Return [X, Y] of the center of cell containing provided text 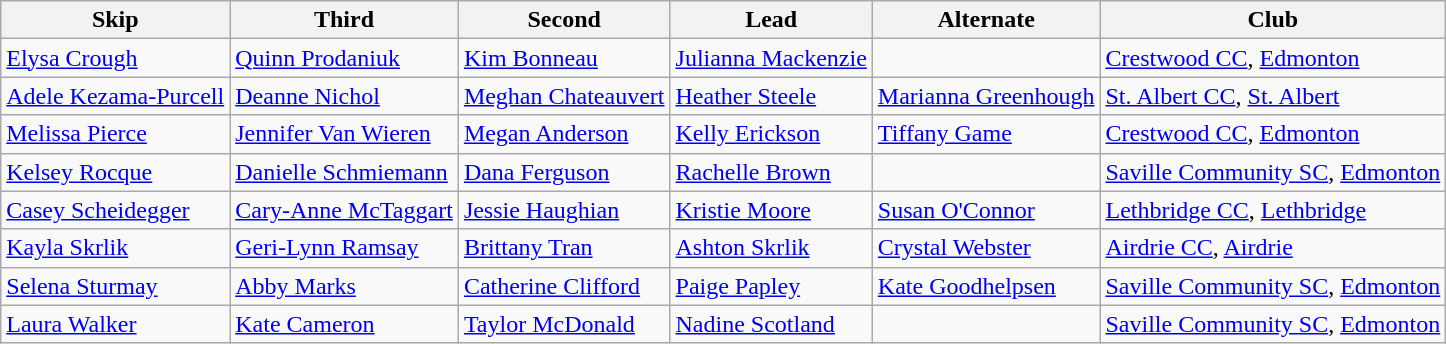
Third [344, 20]
Kelly Erickson [771, 134]
Club [1273, 20]
Ashton Skrlik [771, 248]
Melissa Pierce [116, 134]
Kim Bonneau [564, 58]
Heather Steele [771, 96]
Susan O'Connor [986, 210]
Taylor McDonald [564, 324]
Tiffany Game [986, 134]
Brittany Tran [564, 248]
Kristie Moore [771, 210]
Kayla Skrlik [116, 248]
Laura Walker [116, 324]
Danielle Schmiemann [344, 172]
St. Albert CC, St. Albert [1273, 96]
Dana Ferguson [564, 172]
Skip [116, 20]
Abby Marks [344, 286]
Deanne Nichol [344, 96]
Kelsey Rocque [116, 172]
Jennifer Van Wieren [344, 134]
Casey Scheidegger [116, 210]
Elysa Crough [116, 58]
Crystal Webster [986, 248]
Second [564, 20]
Quinn Prodaniuk [344, 58]
Nadine Scotland [771, 324]
Rachelle Brown [771, 172]
Airdrie CC, Airdrie [1273, 248]
Alternate [986, 20]
Meghan Chateauvert [564, 96]
Cary-Anne McTaggart [344, 210]
Catherine Clifford [564, 286]
Paige Papley [771, 286]
Lead [771, 20]
Adele Kezama-Purcell [116, 96]
Kate Cameron [344, 324]
Megan Anderson [564, 134]
Marianna Greenhough [986, 96]
Kate Goodhelpsen [986, 286]
Lethbridge CC, Lethbridge [1273, 210]
Selena Sturmay [116, 286]
Julianna Mackenzie [771, 58]
Geri-Lynn Ramsay [344, 248]
Jessie Haughian [564, 210]
